Locate the cell with the specified text and output its [x, y] center coordinate. 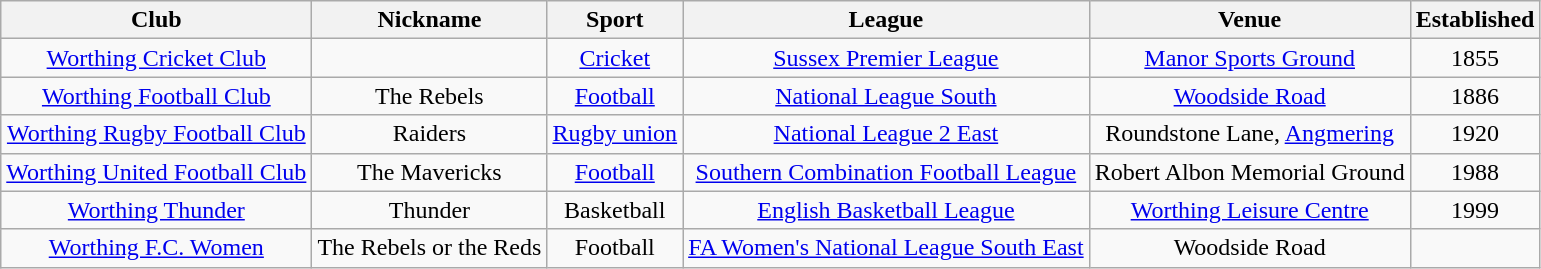
Basketball [615, 210]
Raiders [430, 134]
Cricket [615, 58]
Venue [1250, 20]
Worthing Football Club [156, 96]
Rugby union [615, 134]
Worthing F.C. Women [156, 248]
Robert Albon Memorial Ground [1250, 172]
Nickname [430, 20]
League [886, 20]
1886 [1475, 96]
Club [156, 20]
Sussex Premier League [886, 58]
1988 [1475, 172]
Worthing Thunder [156, 210]
1999 [1475, 210]
Worthing Cricket Club [156, 58]
Manor Sports Ground [1250, 58]
Sport [615, 20]
Southern Combination Football League [886, 172]
Worthing Leisure Centre [1250, 210]
Thunder [430, 210]
National League 2 East [886, 134]
Worthing Rugby Football Club [156, 134]
English Basketball League [886, 210]
FA Women's National League South East [886, 248]
Roundstone Lane, Angmering [1250, 134]
National League South [886, 96]
The Rebels or the Reds [430, 248]
1855 [1475, 58]
The Mavericks [430, 172]
Established [1475, 20]
The Rebels [430, 96]
1920 [1475, 134]
Worthing United Football Club [156, 172]
